Locate the cell with the specified text and output its (x, y) center coordinate. 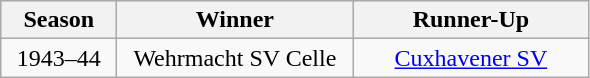
Winner (235, 20)
Wehrmacht SV Celle (235, 58)
Runner-Up (471, 20)
1943–44 (59, 58)
Cuxhavener SV (471, 58)
Season (59, 20)
